Capture the cell that displays the provided text and extract its (x, y) central coordinate. 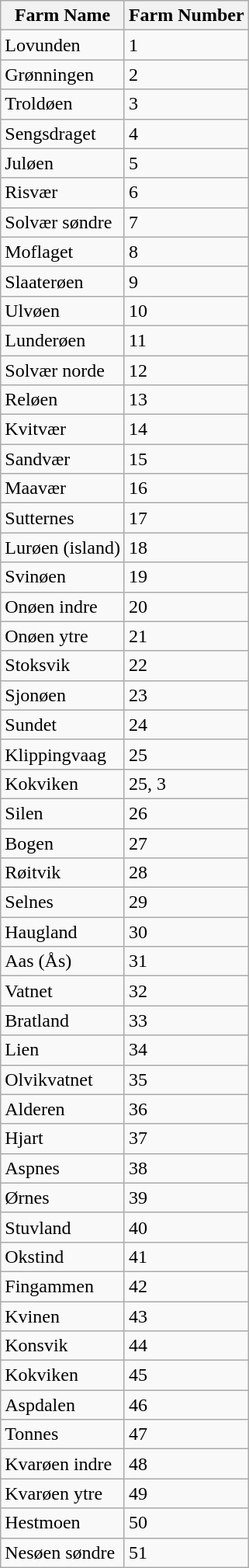
Tonnes (63, 1434)
29 (186, 902)
Solvær søndre (63, 222)
24 (186, 725)
40 (186, 1227)
Konsvik (63, 1346)
Maavær (63, 488)
5 (186, 163)
39 (186, 1198)
6 (186, 193)
48 (186, 1464)
Grønningen (63, 75)
2 (186, 75)
17 (186, 518)
43 (186, 1316)
Juløen (63, 163)
Ulvøen (63, 311)
Solvær norde (63, 370)
Sutternes (63, 518)
49 (186, 1493)
Røitvik (63, 873)
3 (186, 104)
Svinøen (63, 577)
Lunderøen (63, 340)
Troldøen (63, 104)
34 (186, 1050)
Nesøen søndre (63, 1552)
12 (186, 370)
Kvinen (63, 1316)
Stoksvik (63, 666)
45 (186, 1375)
Hestmoen (63, 1523)
Reløen (63, 400)
Lovunden (63, 45)
Sandvær (63, 459)
Hjart (63, 1139)
7 (186, 222)
Farm Number (186, 16)
50 (186, 1523)
8 (186, 252)
33 (186, 1020)
Kvarøen ytre (63, 1493)
Lurøen (island) (63, 548)
Aspnes (63, 1168)
Ørnes (63, 1198)
Vatnet (63, 991)
46 (186, 1405)
30 (186, 932)
Haugland (63, 932)
16 (186, 488)
51 (186, 1552)
47 (186, 1434)
13 (186, 400)
42 (186, 1286)
19 (186, 577)
44 (186, 1346)
Lien (63, 1050)
18 (186, 548)
Moflaget (63, 252)
Klippingvaag (63, 754)
20 (186, 607)
Alderen (63, 1109)
Stuvland (63, 1227)
38 (186, 1168)
4 (186, 134)
15 (186, 459)
Olvikvatnet (63, 1080)
23 (186, 695)
Sengsdraget (63, 134)
28 (186, 873)
35 (186, 1080)
41 (186, 1257)
Bratland (63, 1020)
Okstind (63, 1257)
Risvær (63, 193)
Bogen (63, 843)
Farm Name (63, 16)
Aspdalen (63, 1405)
1 (186, 45)
21 (186, 636)
9 (186, 281)
32 (186, 991)
Slaaterøen (63, 281)
Aas (Ås) (63, 961)
14 (186, 429)
Silen (63, 813)
25 (186, 754)
31 (186, 961)
26 (186, 813)
Kvarøen indre (63, 1464)
Selnes (63, 902)
27 (186, 843)
37 (186, 1139)
Onøen indre (63, 607)
10 (186, 311)
Sjonøen (63, 695)
11 (186, 340)
Kvitvær (63, 429)
22 (186, 666)
Onøen ytre (63, 636)
Sundet (63, 725)
25, 3 (186, 784)
36 (186, 1109)
Fingammen (63, 1286)
